Determine the (X, Y) coordinate at the center of the cell enclosing the given text.  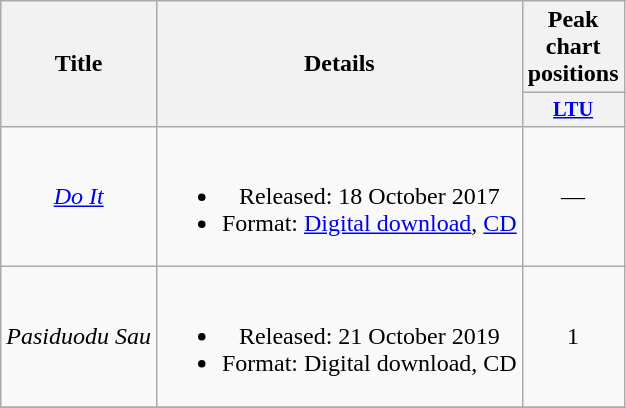
Details (339, 64)
Pasiduodu Sau (79, 337)
Do It (79, 196)
Released: 21 October 2019Format: Digital download, CD (339, 337)
1 (573, 337)
LTU (573, 110)
— (573, 196)
Title (79, 64)
Released: 18 October 2017Format: Digital download, CD (339, 196)
Peak chart positions (573, 47)
